Find where the given text appears and provide that cell's center as [x, y] coordinate. 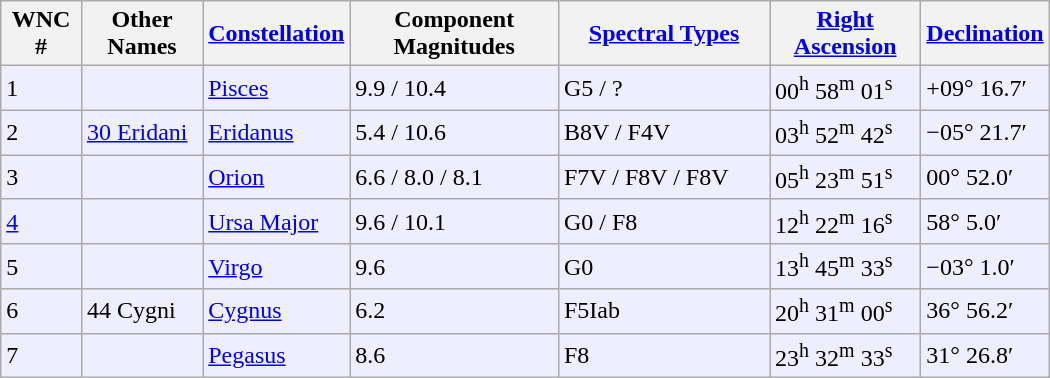
Eridanus [276, 132]
23h 32m 33s [846, 356]
9.9 / 10.4 [454, 88]
8.6 [454, 356]
5.4 / 10.6 [454, 132]
Pisces [276, 88]
13h 45m 33s [846, 266]
Virgo [276, 266]
Component Magnitudes [454, 34]
20h 31m 00s [846, 312]
F5Iab [664, 312]
Constellation [276, 34]
36° 56.2′ [985, 312]
7 [42, 356]
6.6 / 8.0 / 8.1 [454, 178]
Right Ascension [846, 34]
F8 [664, 356]
G0 / F8 [664, 222]
Orion [276, 178]
+09° 16.7′ [985, 88]
2 [42, 132]
B8V / F4V [664, 132]
30 Eridani [142, 132]
6 [42, 312]
9.6 / 10.1 [454, 222]
12h 22m 16s [846, 222]
00° 52.0′ [985, 178]
Pegasus [276, 356]
Cygnus [276, 312]
31° 26.8′ [985, 356]
00h 58m 01s [846, 88]
44 Cygni [142, 312]
05h 23m 51s [846, 178]
−05° 21.7′ [985, 132]
5 [42, 266]
Declination [985, 34]
G0 [664, 266]
1 [42, 88]
G5 / ? [664, 88]
−03° 1.0′ [985, 266]
Ursa Major [276, 222]
58° 5.0′ [985, 222]
4 [42, 222]
3 [42, 178]
F7V / F8V / F8V [664, 178]
9.6 [454, 266]
6.2 [454, 312]
Other Names [142, 34]
03h 52m 42s [846, 132]
Spectral Types [664, 34]
WNC # [42, 34]
